Capture the cell that displays the provided text and extract its (x, y) central coordinate. 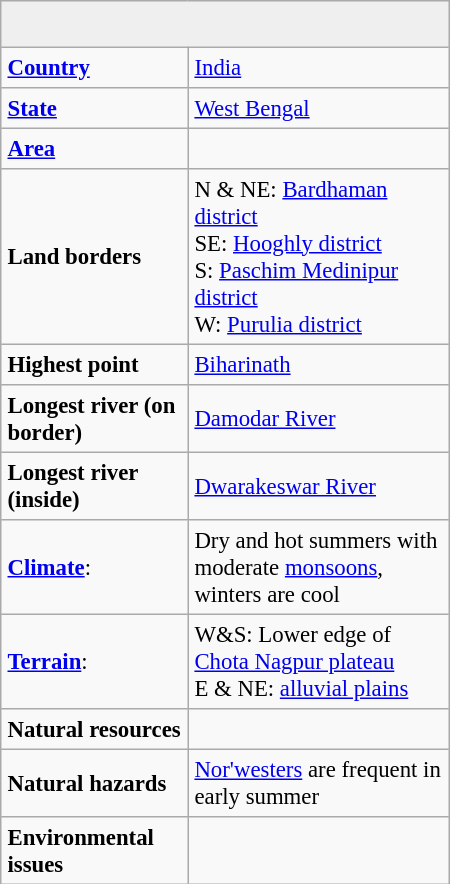
Natural hazards (94, 783)
Nor'westers are frequent in early summer (319, 783)
Longest river (on border) (94, 418)
Country (94, 67)
Dry and hot summers with moderate monsoons, winters are cool (319, 566)
Damodar River (319, 418)
Biharinath (319, 364)
Longest river (inside) (94, 486)
West Bengal (319, 107)
Climate: (94, 566)
Highest point (94, 364)
Area (94, 148)
Land borders (94, 256)
W&S: Lower edge of Chota Nagpur plateau E & NE: alluvial plains (319, 661)
Natural resources (94, 728)
N & NE: Bardhaman districtSE: Hooghly districtS: Paschim Medinipur districtW: Purulia district (319, 256)
Environmental issues (94, 850)
India (319, 67)
State (94, 107)
Dwarakeswar River (319, 486)
Terrain: (94, 661)
